Output the (X, Y) coordinate of the center of the cell containing the given text.  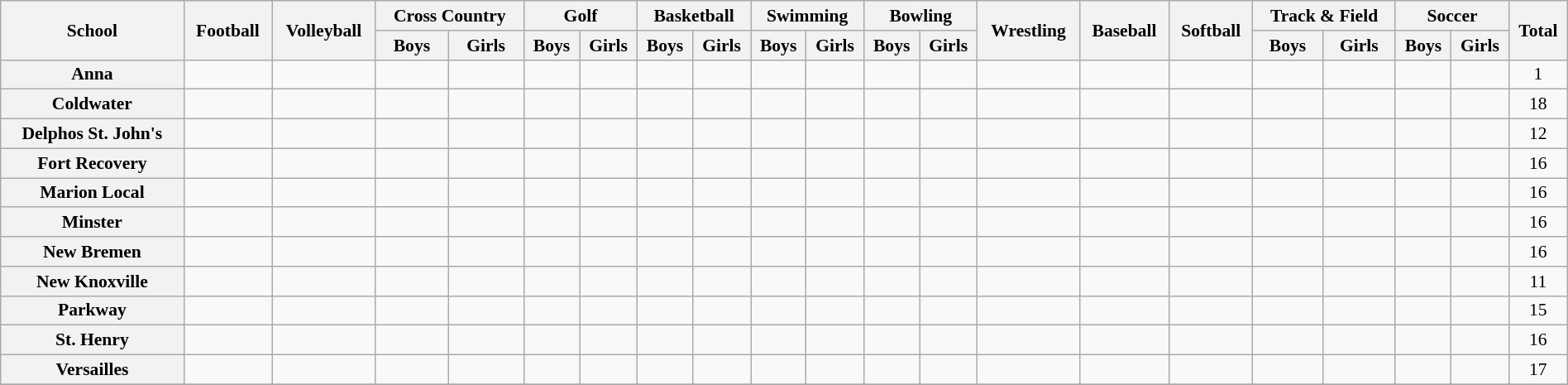
School (93, 30)
12 (1538, 134)
Soccer (1452, 16)
New Knoxville (93, 282)
15 (1538, 310)
Delphos St. John's (93, 134)
Softball (1211, 30)
Wrestling (1029, 30)
Baseball (1124, 30)
Parkway (93, 310)
Versailles (93, 370)
Football (228, 30)
Marion Local (93, 193)
Bowling (921, 16)
Anna (93, 75)
New Bremen (93, 252)
Fort Recovery (93, 163)
Golf (581, 16)
Minster (93, 223)
Basketball (695, 16)
11 (1538, 282)
Coldwater (93, 104)
Swimming (807, 16)
Track & Field (1325, 16)
1 (1538, 75)
Total (1538, 30)
17 (1538, 370)
Cross Country (450, 16)
18 (1538, 104)
St. Henry (93, 340)
Volleyball (324, 30)
